Detect which cell encompasses the target text, then output its (X, Y) center coordinate. 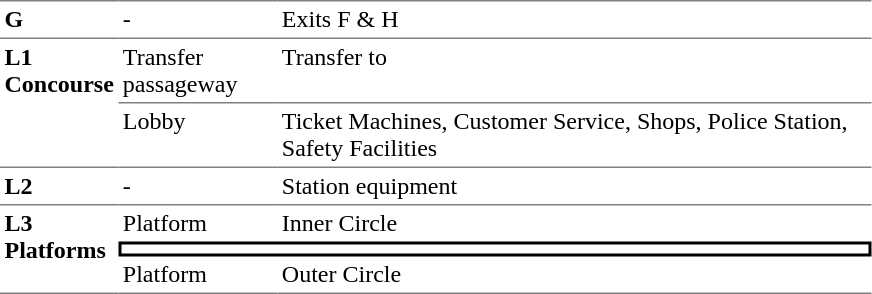
Lobby (198, 136)
Exits F & H (574, 19)
L1Concourse (59, 103)
Station equipment (574, 187)
L2 (59, 187)
Ticket Machines, Customer Service, Shops, Police Station, Safety Facilities (574, 136)
Transfer to (574, 71)
Transfer passageway (198, 71)
Outer Circle (574, 275)
Inner Circle (574, 224)
G (59, 19)
L3Platforms (59, 250)
